Locate the cell with the specified text and output its [x, y] center coordinate. 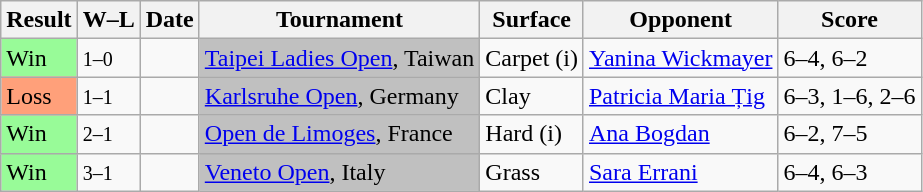
Score [850, 20]
Loss [39, 96]
Yanina Wickmayer [680, 58]
Sara Errani [680, 172]
6–4, 6–3 [850, 172]
3–1 [108, 172]
Taipei Ladies Open, Taiwan [340, 58]
Clay [532, 96]
Grass [532, 172]
6–2, 7–5 [850, 134]
Karlsruhe Open, Germany [340, 96]
2–1 [108, 134]
W–L [108, 20]
Veneto Open, Italy [340, 172]
Carpet (i) [532, 58]
Date [170, 20]
Surface [532, 20]
Tournament [340, 20]
6–3, 1–6, 2–6 [850, 96]
Ana Bogdan [680, 134]
Patricia Maria Țig [680, 96]
1–1 [108, 96]
Opponent [680, 20]
Hard (i) [532, 134]
Open de Limoges, France [340, 134]
Result [39, 20]
6–4, 6–2 [850, 58]
1–0 [108, 58]
